Search for the cell housing the specified text and yield its (X, Y) center coordinate. 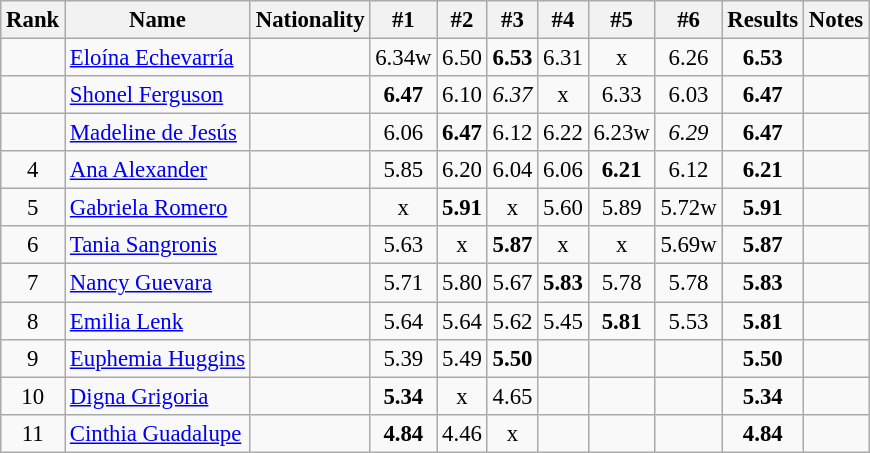
Tania Sangronis (158, 245)
6.04 (512, 170)
5.69w (688, 245)
10 (33, 396)
#5 (622, 20)
5.60 (563, 208)
Euphemia Huggins (158, 358)
5.67 (512, 283)
Shonel Ferguson (158, 95)
5.49 (462, 358)
5.53 (688, 321)
6.31 (563, 58)
5.63 (404, 245)
4 (33, 170)
Notes (836, 20)
Emilia Lenk (158, 321)
6 (33, 245)
Digna Grigoria (158, 396)
5.39 (404, 358)
5.71 (404, 283)
Gabriela Romero (158, 208)
Nancy Guevara (158, 283)
#6 (688, 20)
Ana Alexander (158, 170)
5 (33, 208)
6.20 (462, 170)
5.72w (688, 208)
6.50 (462, 58)
6.26 (688, 58)
4.65 (512, 396)
Rank (33, 20)
9 (33, 358)
6.29 (688, 133)
11 (33, 433)
Cinthia Guadalupe (158, 433)
6.23w (622, 133)
Nationality (310, 20)
7 (33, 283)
5.45 (563, 321)
#1 (404, 20)
4.46 (462, 433)
6.33 (622, 95)
8 (33, 321)
#2 (462, 20)
Results (762, 20)
Name (158, 20)
5.85 (404, 170)
6.03 (688, 95)
6.10 (462, 95)
#4 (563, 20)
5.89 (622, 208)
5.80 (462, 283)
6.22 (563, 133)
5.62 (512, 321)
Madeline de Jesús (158, 133)
#3 (512, 20)
6.34w (404, 58)
Eloína Echevarría (158, 58)
6.37 (512, 95)
